Extract the (x, y) coordinate from the center of the cell holding the provided text.  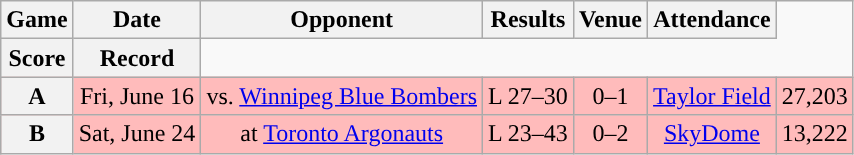
Record (137, 58)
Date (137, 20)
Taylor Field (712, 96)
SkyDome (712, 134)
0–2 (610, 134)
27,203 (814, 96)
Venue (610, 20)
Sat, June 24 (137, 134)
L 27–30 (528, 96)
0–1 (610, 96)
Results (528, 20)
Score (37, 58)
L 23–43 (528, 134)
13,222 (814, 134)
Fri, June 16 (137, 96)
A (37, 96)
vs. Winnipeg Blue Bombers (342, 96)
Opponent (342, 20)
B (37, 134)
Attendance (712, 20)
Game (37, 20)
at Toronto Argonauts (342, 134)
